Identify which cell holds the provided text, then report its [x, y] central coordinate. 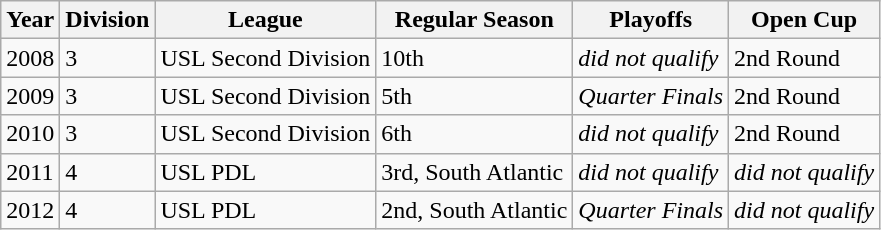
Year [30, 20]
2009 [30, 96]
5th [474, 96]
Regular Season [474, 20]
Open Cup [804, 20]
Playoffs [651, 20]
2nd, South Atlantic [474, 210]
3rd, South Atlantic [474, 172]
2012 [30, 210]
6th [474, 134]
League [266, 20]
10th [474, 58]
2010 [30, 134]
Division [108, 20]
2011 [30, 172]
2008 [30, 58]
